Capture the cell that displays the provided text and extract its [x, y] central coordinate. 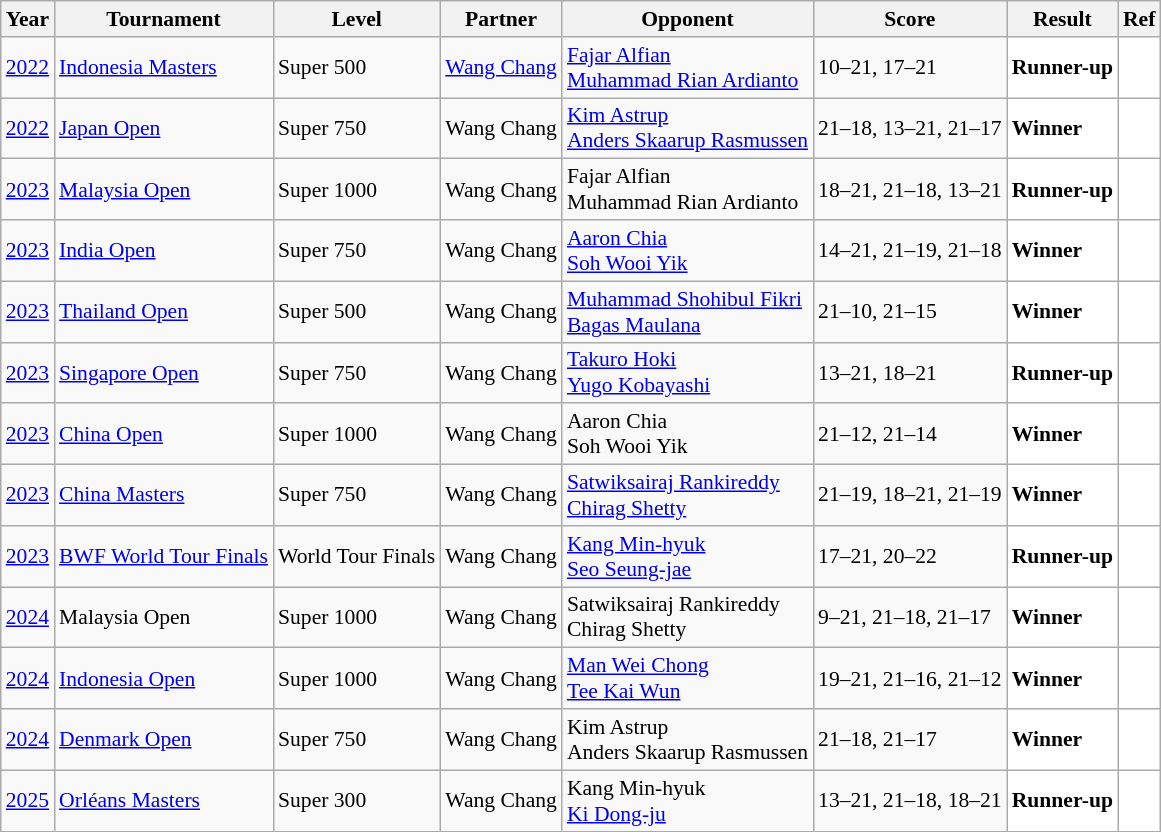
13–21, 21–18, 18–21 [910, 800]
13–21, 18–21 [910, 372]
China Masters [164, 496]
Super 300 [356, 800]
Takuro Hoki Yugo Kobayashi [688, 372]
Opponent [688, 19]
Singapore Open [164, 372]
Score [910, 19]
21–18, 21–17 [910, 740]
Thailand Open [164, 312]
17–21, 20–22 [910, 556]
Level [356, 19]
Indonesia Open [164, 678]
Japan Open [164, 128]
21–12, 21–14 [910, 434]
China Open [164, 434]
9–21, 21–18, 21–17 [910, 618]
World Tour Finals [356, 556]
Partner [501, 19]
India Open [164, 250]
10–21, 17–21 [910, 68]
Indonesia Masters [164, 68]
BWF World Tour Finals [164, 556]
Year [28, 19]
Kang Min-hyuk Seo Seung-jae [688, 556]
Result [1062, 19]
21–10, 21–15 [910, 312]
Kang Min-hyuk Ki Dong-ju [688, 800]
Orléans Masters [164, 800]
18–21, 21–18, 13–21 [910, 190]
Denmark Open [164, 740]
Muhammad Shohibul Fikri Bagas Maulana [688, 312]
14–21, 21–19, 21–18 [910, 250]
Tournament [164, 19]
Man Wei Chong Tee Kai Wun [688, 678]
21–19, 18–21, 21–19 [910, 496]
Ref [1139, 19]
19–21, 21–16, 21–12 [910, 678]
2025 [28, 800]
21–18, 13–21, 21–17 [910, 128]
